Capture the cell that displays the provided text and extract its (X, Y) central coordinate. 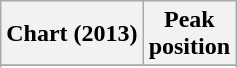
Chart (2013) (72, 34)
Peak position (189, 34)
